From the cell containing the given text, extract its center point as (X, Y) coordinate. 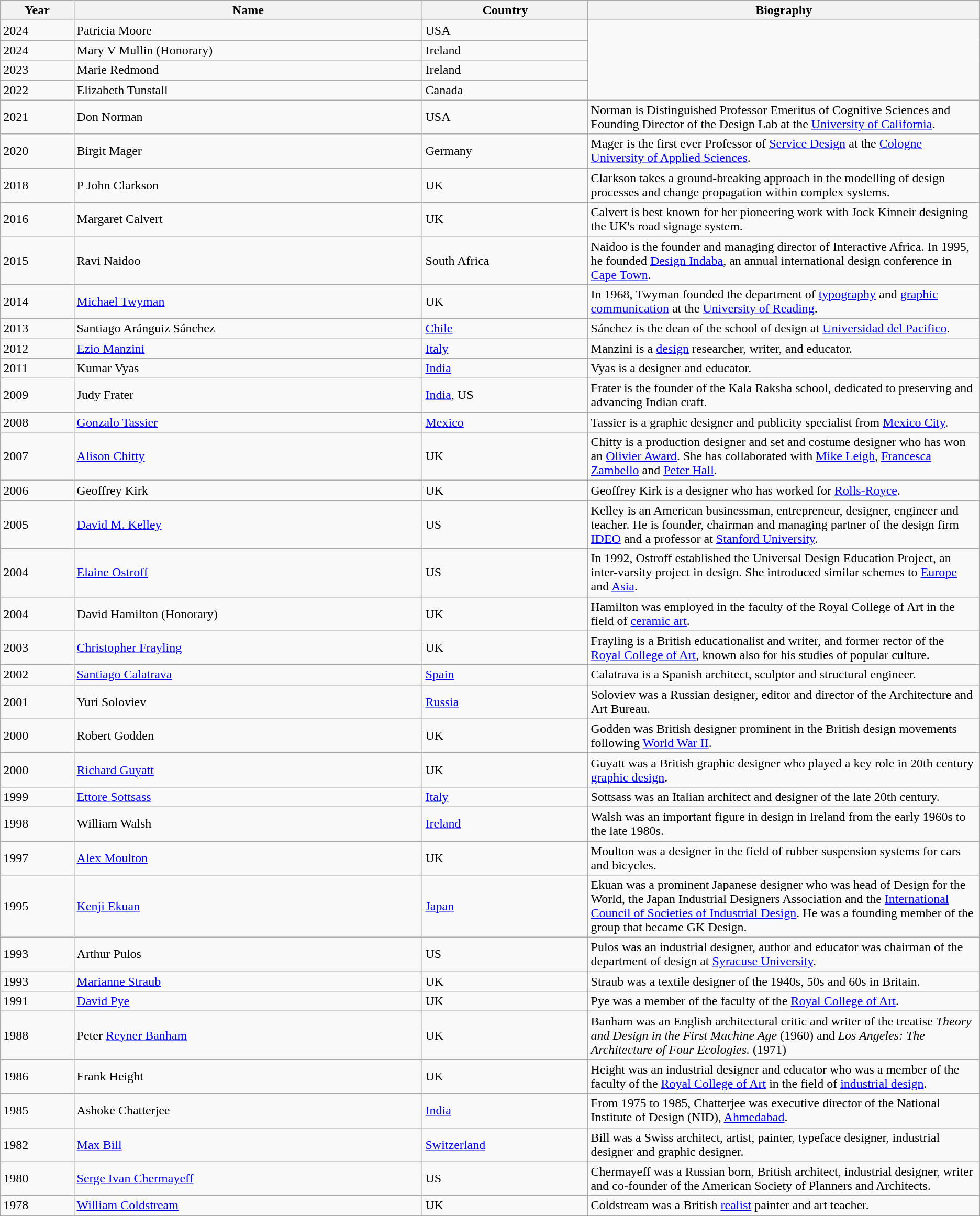
Birgit Mager (248, 151)
Robert Godden (248, 736)
Ezio Manzini (248, 348)
Switzerland (505, 1144)
Frank Height (248, 1076)
2022 (37, 90)
Vyas is a designer and educator. (784, 369)
2015 (37, 260)
South Africa (505, 260)
1982 (37, 1144)
Clarkson takes a ground-breaking approach in the modelling of design processes and change propagation within complex systems. (784, 185)
Arthur Pulos (248, 955)
Elizabeth Tunstall (248, 90)
Kumar Vyas (248, 369)
Country (505, 10)
Frater is the founder of the Kala Raksha school, dedicated to preserving and advancing Indian craft. (784, 396)
Elaine Ostroff (248, 573)
Ettore Sottsass (248, 797)
Frayling is a British educationalist and writer, and former rector of the Royal College of Art, known also for his studies of popular culture. (784, 648)
Mary V Mullin (Honorary) (248, 50)
Norman is Distinguished Professor Emeritus of Cognitive Sciences and Founding Director of the Design Lab at the University of California. (784, 117)
Michael Twyman (248, 302)
From 1975 to 1985, Chatterjee was executive director of the National Institute of Design (NID), Ahmedabad. (784, 1111)
P John Clarkson (248, 185)
In 1968, Twyman founded the department of typography and graphic communication at the University of Reading. (784, 302)
1986 (37, 1076)
2003 (37, 648)
Geoffrey Kirk (248, 490)
Peter Reyner Banham (248, 1035)
Ravi Naidoo (248, 260)
Alison Chitty (248, 456)
2018 (37, 185)
Christopher Frayling (248, 648)
William Coldstream (248, 1206)
Straub was a textile designer of the 1940s, 50s and 60s in Britain. (784, 981)
Marianne Straub (248, 981)
India, US (505, 396)
Moulton was a designer in the field of rubber suspension systems for cars and bicycles. (784, 857)
Pye was a member of the faculty of the Royal College of Art. (784, 1001)
1991 (37, 1001)
Geoffrey Kirk is a designer who has worked for Rolls-Royce. (784, 490)
2016 (37, 219)
Manzini is a design researcher, writer, and educator. (784, 348)
Judy Frater (248, 396)
Santiago Aránguiz Sánchez (248, 328)
Biography (784, 10)
Godden was British designer prominent in the British design movements following World War II. (784, 736)
Calatrava is a Spanish architect, sculptor and structural engineer. (784, 675)
1997 (37, 857)
2023 (37, 70)
Calvert is best known for her pioneering work with Jock Kinneir designing the UK's road signage system. (784, 219)
2012 (37, 348)
2009 (37, 396)
Canada (505, 90)
Sottsass was an Italian architect and designer of the late 20th century. (784, 797)
Mager is the first ever Professor of Service Design at the Cologne University of Applied Sciences. (784, 151)
David M. Kelley (248, 525)
Hamilton was employed in the faculty of the Royal College of Art in the field of ceramic art. (784, 613)
Sánchez is the dean of the school of design at Universidad del Pacifico. (784, 328)
1980 (37, 1179)
Santiago Calatrava (248, 675)
David Hamilton (Honorary) (248, 613)
Name (248, 10)
2007 (37, 456)
Year (37, 10)
Japan (505, 907)
Alex Moulton (248, 857)
Ashoke Chatterjee (248, 1111)
Gonzalo Tassier (248, 422)
Yuri Soloviev (248, 701)
Max Bill (248, 1144)
2021 (37, 117)
1998 (37, 824)
Mexico (505, 422)
1988 (37, 1035)
1995 (37, 907)
1978 (37, 1206)
Spain (505, 675)
2014 (37, 302)
Kenji Ekuan (248, 907)
Don Norman (248, 117)
Margaret Calvert (248, 219)
1985 (37, 1111)
2005 (37, 525)
Height was an industrial designer and educator who was a member of the faculty of the Royal College of Art in the field of industrial design. (784, 1076)
1999 (37, 797)
2001 (37, 701)
Serge Ivan Chermayeff (248, 1179)
2002 (37, 675)
Pulos was an industrial designer, author and educator was chairman of the department of design at Syracuse University. (784, 955)
2008 (37, 422)
2011 (37, 369)
Chermayeff was a Russian born, British architect, industrial designer, writer and co-founder of the American Society of Planners and Architects. (784, 1179)
Coldstream was a British realist painter and art teacher. (784, 1206)
2006 (37, 490)
2020 (37, 151)
Patricia Moore (248, 30)
Germany (505, 151)
2013 (37, 328)
Russia (505, 701)
William Walsh (248, 824)
Marie Redmond (248, 70)
Tassier is a graphic designer and publicity specialist from Mexico City. (784, 422)
Guyatt was a British graphic designer who played a key role in 20th century graphic design. (784, 769)
Bill was a Swiss architect, artist, painter, typeface designer, industrial designer and graphic designer. (784, 1144)
Chile (505, 328)
Walsh was an important figure in design in Ireland from the early 1960s to the late 1980s. (784, 824)
David Pye (248, 1001)
Soloviev was a Russian designer, editor and director of the Architecture and Art Bureau. (784, 701)
Richard Guyatt (248, 769)
